Return (X, Y) of the center of cell containing provided text 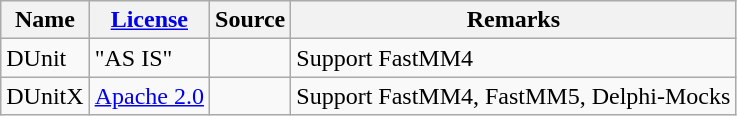
Name (45, 20)
"AS IS" (149, 58)
DUnit (45, 58)
License (149, 20)
Source (250, 20)
Support FastMM4 (514, 58)
Apache 2.0 (149, 96)
DUnitX (45, 96)
Support FastMM4, FastMM5, Delphi-Mocks (514, 96)
Remarks (514, 20)
